Determine the [X, Y] coordinate at the center of the cell enclosing the given text.  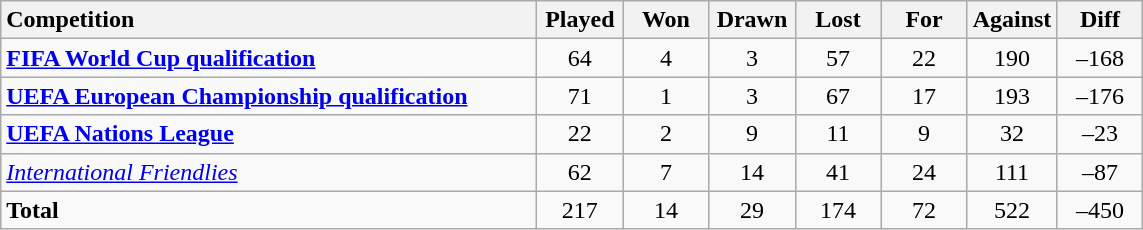
Diff [1100, 20]
–87 [1100, 172]
Drawn [752, 20]
174 [838, 210]
67 [838, 96]
FIFA World Cup qualification [269, 58]
62 [580, 172]
4 [666, 58]
17 [924, 96]
190 [1012, 58]
11 [838, 134]
International Friendlies [269, 172]
111 [1012, 172]
Competition [269, 20]
Total [269, 210]
For [924, 20]
24 [924, 172]
Won [666, 20]
29 [752, 210]
64 [580, 58]
7 [666, 172]
Lost [838, 20]
Against [1012, 20]
32 [1012, 134]
71 [580, 96]
–450 [1100, 210]
1 [666, 96]
Played [580, 20]
–176 [1100, 96]
72 [924, 210]
2 [666, 134]
–168 [1100, 58]
217 [580, 210]
522 [1012, 210]
57 [838, 58]
UEFA Nations League [269, 134]
–23 [1100, 134]
193 [1012, 96]
UEFA European Championship qualification [269, 96]
41 [838, 172]
